Locate the cell with the specified text and output its (x, y) center coordinate. 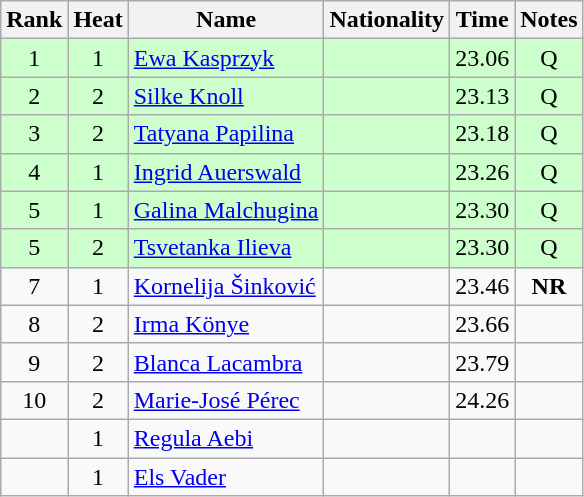
Regula Aebi (226, 438)
9 (34, 362)
23.13 (482, 96)
Ingrid Auerswald (226, 172)
23.66 (482, 324)
Blanca Lacambra (226, 362)
Kornelija Šinković (226, 286)
Name (226, 20)
7 (34, 286)
Heat (98, 20)
8 (34, 324)
Marie-José Pérec (226, 400)
4 (34, 172)
23.26 (482, 172)
10 (34, 400)
Notes (549, 20)
23.46 (482, 286)
23.18 (482, 134)
Ewa Kasprzyk (226, 58)
Els Vader (226, 477)
Silke Knoll (226, 96)
3 (34, 134)
Irma Könye (226, 324)
23.79 (482, 362)
Rank (34, 20)
Tatyana Papilina (226, 134)
NR (549, 286)
Nationality (387, 20)
Galina Malchugina (226, 210)
Time (482, 20)
23.06 (482, 58)
Tsvetanka Ilieva (226, 248)
24.26 (482, 400)
